For the text-containing cell, return its midpoint in [x, y] coordinate format. 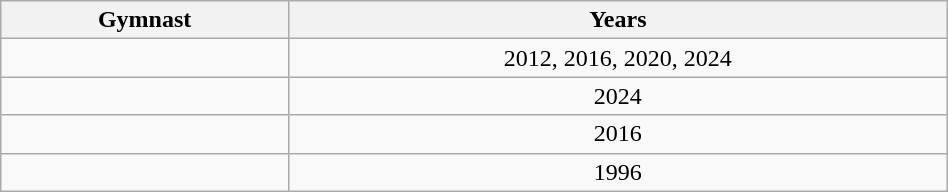
2024 [618, 96]
Years [618, 20]
Gymnast [145, 20]
2016 [618, 134]
2012, 2016, 2020, 2024 [618, 58]
1996 [618, 172]
